Pinpoint the cell where the given text exists, returning its (x, y) midpoint coordinate. 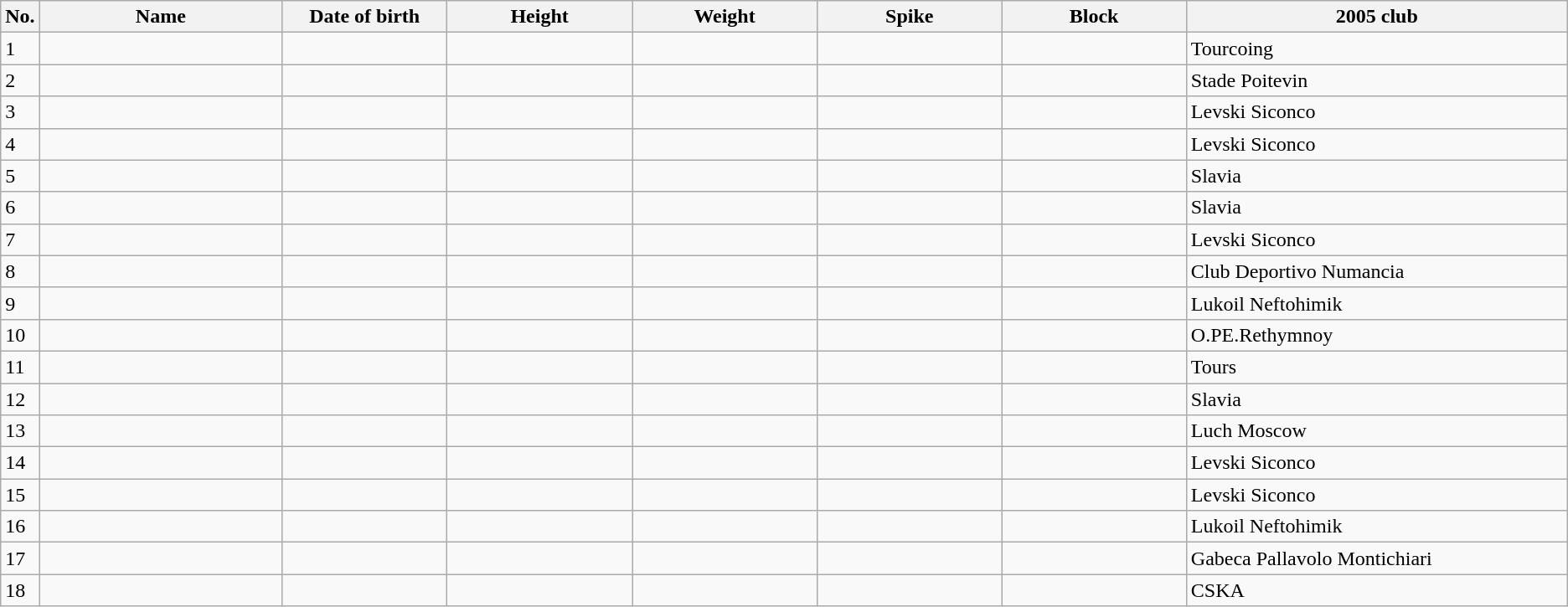
Tourcoing (1377, 49)
6 (20, 208)
Height (539, 17)
11 (20, 367)
17 (20, 558)
12 (20, 399)
9 (20, 303)
Gabeca Pallavolo Montichiari (1377, 558)
13 (20, 431)
Luch Moscow (1377, 431)
5 (20, 176)
Name (161, 17)
1 (20, 49)
3 (20, 112)
10 (20, 335)
2005 club (1377, 17)
O.PE.Rethymnoy (1377, 335)
14 (20, 463)
Tours (1377, 367)
Club Deportivo Numancia (1377, 271)
16 (20, 527)
8 (20, 271)
18 (20, 590)
No. (20, 17)
Block (1094, 17)
15 (20, 495)
4 (20, 144)
Stade Poitevin (1377, 80)
2 (20, 80)
7 (20, 239)
Spike (910, 17)
CSKA (1377, 590)
Weight (725, 17)
Date of birth (365, 17)
